Return the [x, y] coordinate for the center point of the cell that contains the specified text.  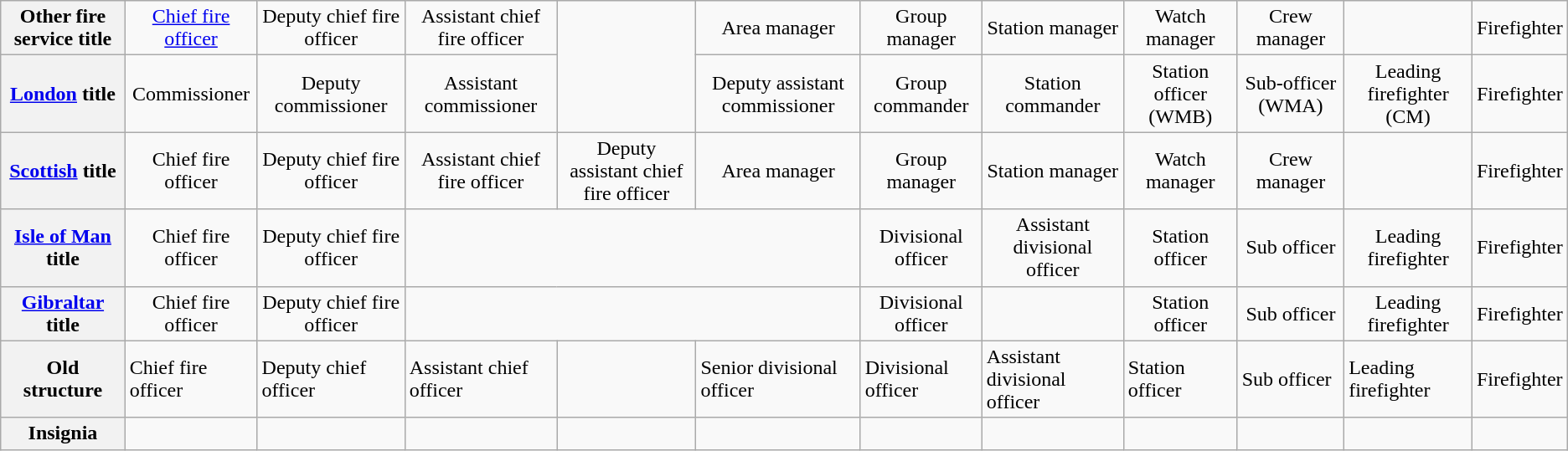
Station commander [1052, 94]
Isle of Man title [63, 248]
Station officer (WMB) [1180, 94]
Deputy chief officer [331, 379]
Commissioner [191, 94]
Other fire service title [63, 28]
Sub-officer (WMA) [1290, 94]
Old structure [63, 379]
Insignia [63, 433]
London title [63, 94]
Group commander [921, 94]
Senior divisional officer [778, 379]
Scottish title [63, 171]
Leading firefighter (CM) [1409, 94]
Assistant commissioner [481, 94]
Assistant chief officer [481, 379]
Deputy commissioner [331, 94]
Deputy assistant chief fire officer [627, 171]
Gibraltar title [63, 313]
Deputy assistant commissioner [778, 94]
